Locate the cell with the specified text and output its (x, y) center coordinate. 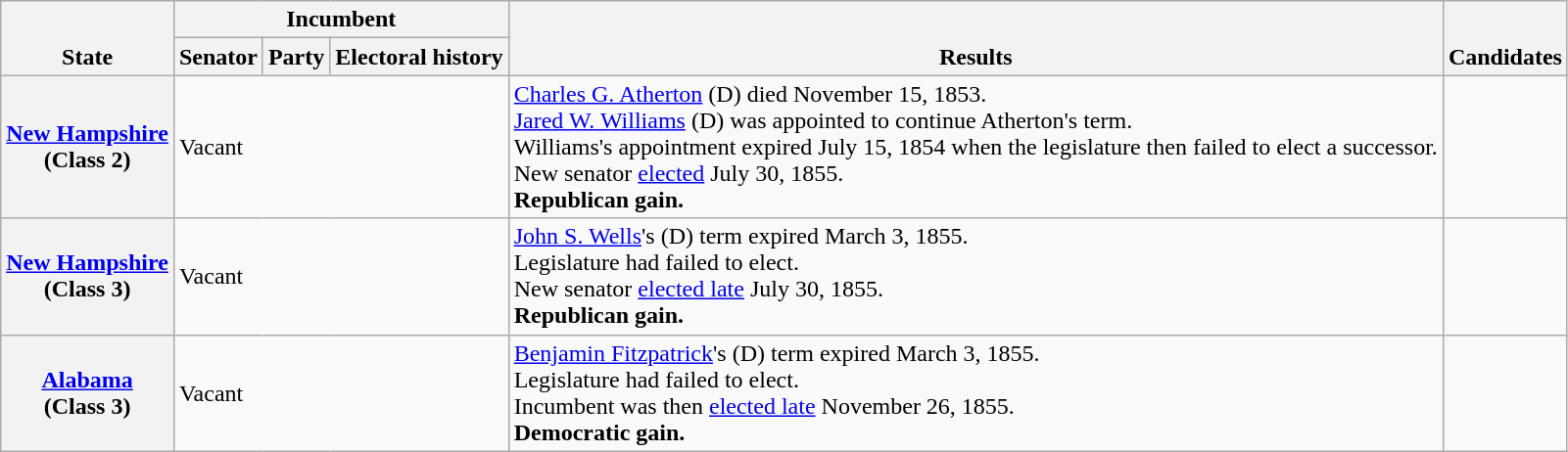
New Hampshire(Class 2) (88, 147)
Incumbent (341, 20)
Alabama(Class 3) (88, 393)
State (88, 38)
Electoral history (419, 57)
Candidates (1504, 38)
Senator (217, 57)
John S. Wells's (D) term expired March 3, 1855.Legislature had failed to elect.New senator elected late July 30, 1855.Republican gain. (975, 276)
Results (975, 38)
Party (296, 57)
New Hampshire(Class 3) (88, 276)
